Locate the cell with the specified text and output its [x, y] center coordinate. 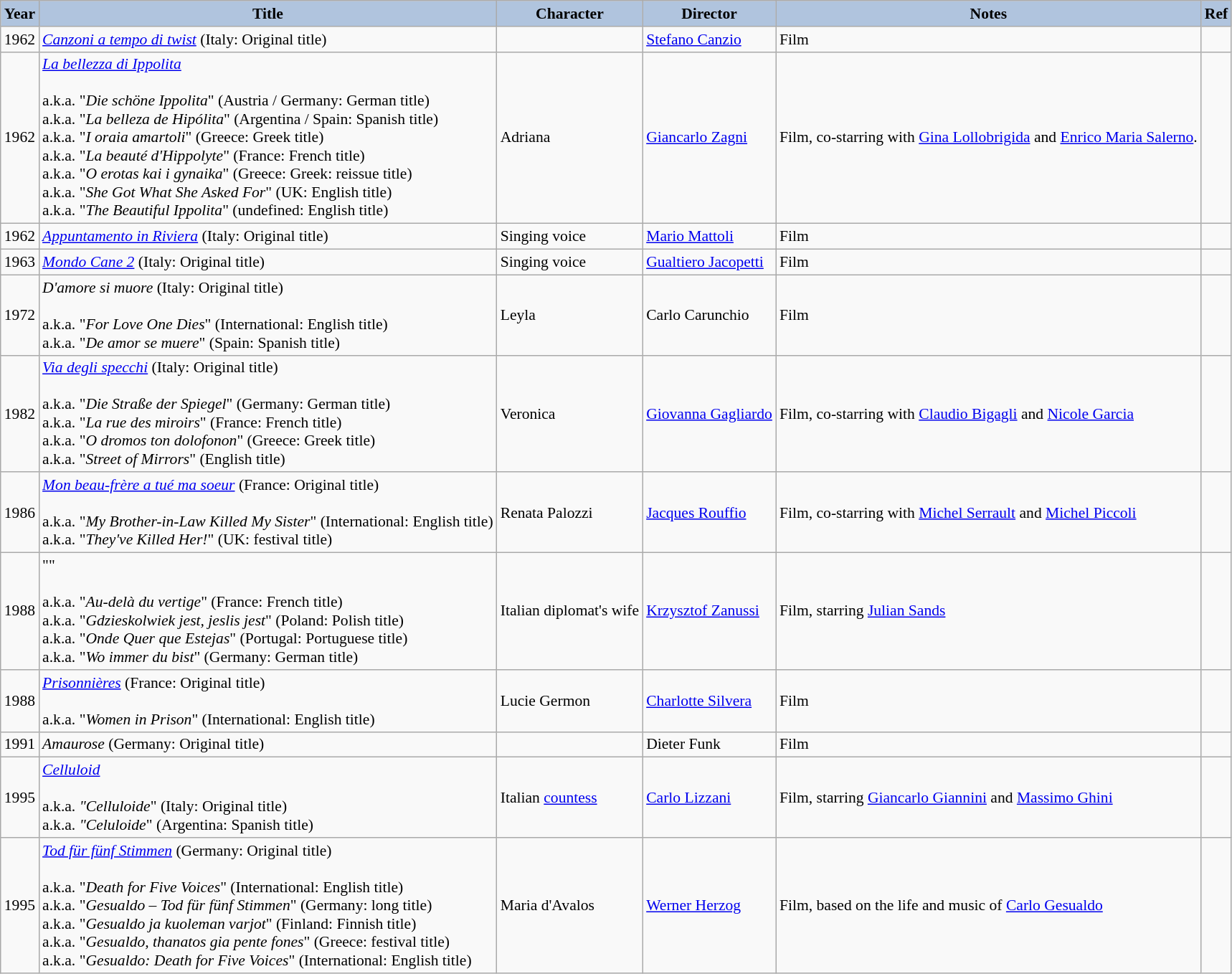
Amaurose (Germany: Original title) [268, 744]
1991 [20, 744]
Carlo Lizzani [709, 798]
Celluloida.k.a. "Celluloide" (Italy: Original title) a.k.a. "Celuloide" (Argentina: Spanish title) [268, 798]
Italian diplomat's wife [569, 611]
1982 [20, 413]
Leyla [569, 315]
Werner Herzog [709, 905]
1986 [20, 513]
Italian countess [569, 798]
Film, based on the life and music of Carlo Gesualdo [988, 905]
Krzysztof Zanussi [709, 611]
Ref [1216, 14]
Stefano Canzio [709, 39]
Year [20, 14]
1963 [20, 263]
Dieter Funk [709, 744]
Title [268, 14]
1972 [20, 315]
Gualtiero Jacopetti [709, 263]
Canzoni a tempo di twist (Italy: Original title) [268, 39]
Film, starring Giancarlo Giannini and Massimo Ghini [988, 798]
Mario Mattoli [709, 237]
Giancarlo Zagni [709, 138]
Prisonnières (France: Original title)a.k.a. "Women in Prison" (International: English title) [268, 701]
Director [709, 14]
Renata Palozzi [569, 513]
Film, co-starring with Michel Serrault and Michel Piccoli [988, 513]
Jacques Rouffio [709, 513]
Adriana [569, 138]
Appuntamento in Riviera (Italy: Original title) [268, 237]
Lucie Germon [569, 701]
Veronica [569, 413]
Film, co-starring with Gina Lollobrigida and Enrico Maria Salerno. [988, 138]
Giovanna Gagliardo [709, 413]
Film, co-starring with Claudio Bigagli and Nicole Garcia [988, 413]
Mondo Cane 2 (Italy: Original title) [268, 263]
D'amore si muore (Italy: Original title)a.k.a. "For Love One Dies" (International: English title) a.k.a. "De amor se muere" (Spain: Spanish title) [268, 315]
Charlotte Silvera [709, 701]
Film, starring Julian Sands [988, 611]
Notes [988, 14]
Carlo Carunchio [709, 315]
Character [569, 14]
Maria d'Avalos [569, 905]
